Find where the given text appears and provide that cell's center as [X, Y] coordinate. 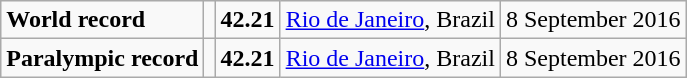
World record [102, 20]
Paralympic record [102, 58]
